Identify which cell holds the provided text, then report its [X, Y] central coordinate. 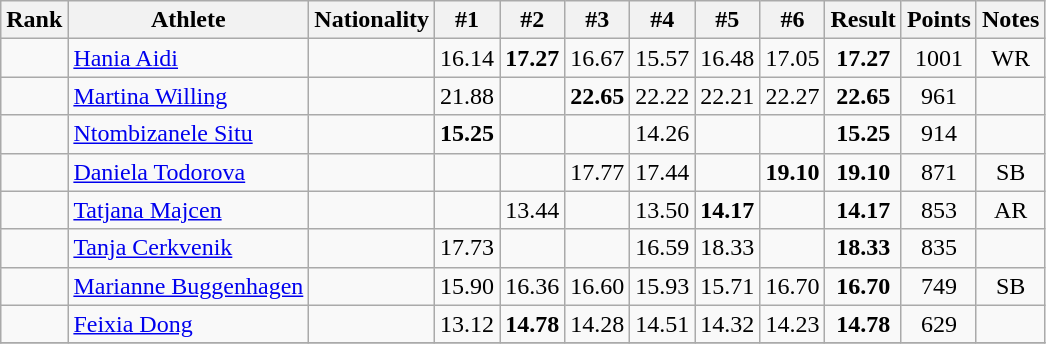
13.50 [662, 210]
22.21 [728, 96]
Ntombizanele Situ [188, 134]
749 [938, 286]
#4 [662, 20]
17.44 [662, 172]
#3 [598, 20]
Tanja Cerkvenik [188, 248]
17.05 [792, 58]
#6 [792, 20]
Marianne Buggenhagen [188, 286]
Rank [34, 20]
22.27 [792, 96]
Martina Willing [188, 96]
#2 [532, 20]
Points [938, 20]
16.60 [598, 286]
835 [938, 248]
14.23 [792, 324]
16.36 [532, 286]
#5 [728, 20]
853 [938, 210]
16.59 [662, 248]
15.71 [728, 286]
914 [938, 134]
1001 [938, 58]
Hania Aidi [188, 58]
Daniela Todorova [188, 172]
16.67 [598, 58]
16.14 [468, 58]
16.48 [728, 58]
22.22 [662, 96]
17.77 [598, 172]
14.26 [662, 134]
Nationality [372, 20]
Result [863, 20]
WR [1010, 58]
961 [938, 96]
871 [938, 172]
15.90 [468, 286]
14.28 [598, 324]
14.32 [728, 324]
13.44 [532, 210]
21.88 [468, 96]
15.93 [662, 286]
Tatjana Majcen [188, 210]
13.12 [468, 324]
Feixia Dong [188, 324]
17.73 [468, 248]
#1 [468, 20]
14.51 [662, 324]
15.57 [662, 58]
Athlete [188, 20]
629 [938, 324]
Notes [1010, 20]
AR [1010, 210]
